Search for the cell housing the specified text and yield its (x, y) center coordinate. 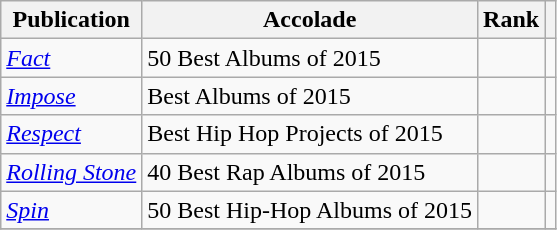
Impose (72, 96)
50 Best Albums of 2015 (310, 58)
Spin (72, 210)
Rolling Stone (72, 172)
50 Best Hip-Hop Albums of 2015 (310, 210)
Publication (72, 20)
Rank (512, 20)
Respect (72, 134)
40 Best Rap Albums of 2015 (310, 172)
Accolade (310, 20)
Best Albums of 2015 (310, 96)
Fact (72, 58)
Best Hip Hop Projects of 2015 (310, 134)
